Return [x, y] of the center of cell containing provided text 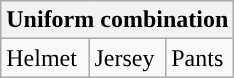
Jersey [128, 58]
Helmet [45, 58]
Pants [200, 58]
Uniform combination [118, 20]
